Search for the cell housing the specified text and yield its [x, y] center coordinate. 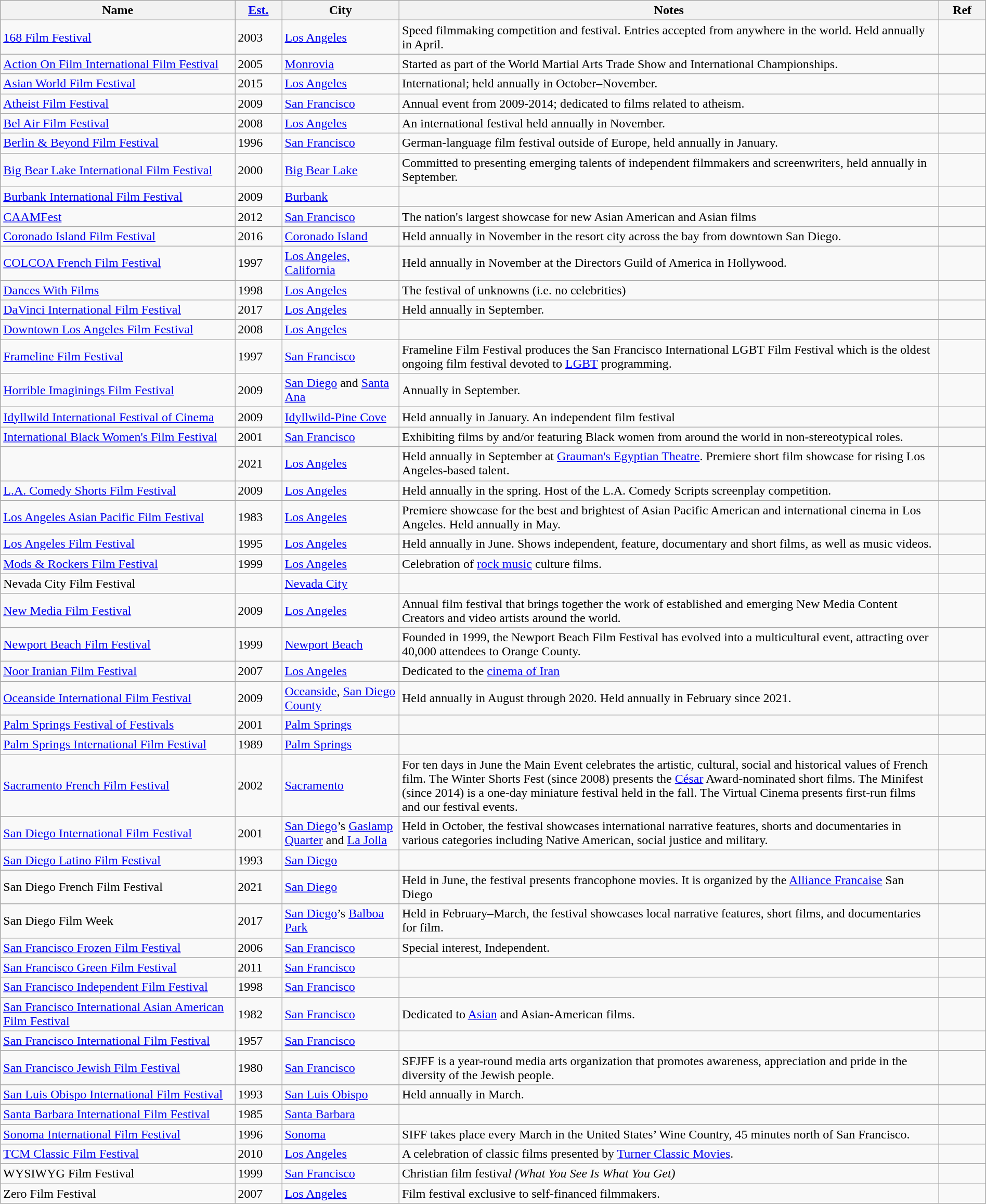
Dances With Films [118, 290]
Special interest, Independent. [669, 948]
1989 [258, 745]
San Diego Latino Film Festival [118, 860]
Ref [962, 10]
Horrible Imaginings Film Festival [118, 390]
Held annually in March. [669, 1094]
Founded in 1999, the Newport Beach Film Festival has evolved into a multicultural event, attracting over 40,000 attendees to Orange County. [669, 644]
1995 [258, 544]
San Diego Film Week [118, 921]
The nation's largest showcase for new Asian American and Asian films [669, 216]
WYSIWYG Film Festival [118, 1174]
168 Film Festival [118, 37]
Held annually in January. An independent film festival [669, 417]
Sacramento [341, 785]
Los Angeles, California [341, 263]
German-language film festival outside of Europe, held annually in January. [669, 143]
SIFF takes place every March in the United States’ Wine Country, 45 minutes north of San Francisco. [669, 1134]
Los Angeles Asian Pacific Film Festival [118, 517]
Coronado Island [341, 236]
1985 [258, 1114]
Annual event from 2009-2014; dedicated to films related to atheism. [669, 103]
San Diego’s Balboa Park [341, 921]
2003 [258, 37]
San Diego and Santa Ana [341, 390]
Oceanside, San Diego County [341, 698]
Held annually in September at Grauman's Egyptian Theatre. Premiere short film showcase for rising Los Angeles-based talent. [669, 464]
Burbank [341, 197]
Est. [258, 10]
San Francisco International Asian American Film Festival [118, 1014]
SFJFF is a year-round media arts organization that promotes awareness, appreciation and pride in the diversity of the Jewish people. [669, 1067]
San Luis Obispo International Film Festival [118, 1094]
2011 [258, 967]
San Francisco International Film Festival [118, 1041]
2002 [258, 785]
Los Angeles Film Festival [118, 544]
City [341, 10]
1983 [258, 517]
Noor Iranian Film Festival [118, 671]
1980 [258, 1067]
Downtown Los Angeles Film Festival [118, 330]
2000 [258, 170]
Big Bear Lake [341, 170]
TCM Classic Film Festival [118, 1154]
2010 [258, 1154]
2006 [258, 948]
Monrovia [341, 64]
L.A. Comedy Shorts Film Festival [118, 490]
2012 [258, 216]
San Francisco Jewish Film Festival [118, 1067]
The festival of unknowns (i.e. no celebrities) [669, 290]
Newport Beach Film Festival [118, 644]
International Black Women's Film Festival [118, 437]
Nevada City Film Festival [118, 584]
Speed filmmaking competition and festival. Entries accepted from anywhere in the world. Held annually in April. [669, 37]
Held annually in November at the Directors Guild of America in Hollywood. [669, 263]
Held in February–March, the festival showcases local narrative features, short films, and documentaries for film. [669, 921]
Idyllwild International Festival of Cinema [118, 417]
2005 [258, 64]
Big Bear Lake International Film Festival [118, 170]
Christian film festival (What You See Is What You Get) [669, 1174]
Santa Barbara [341, 1114]
Started as part of the World Martial Arts Trade Show and International Championships. [669, 64]
Atheist Film Festival [118, 103]
Asian World Film Festival [118, 84]
Name [118, 10]
Held in June, the festival presents francophone movies. It is organized by the Alliance Francaise San Diego [669, 887]
New Media Film Festival [118, 611]
San Diego International Film Festival [118, 833]
Coronado Island Film Festival [118, 236]
International; held annually in October–November. [669, 84]
Idyllwild-Pine Cove [341, 417]
Sonoma International Film Festival [118, 1134]
Exhibiting films by and/or featuring Black women from around the world in non-stereotypical roles. [669, 437]
Celebration of rock music culture films. [669, 564]
Committed to presenting emerging talents of independent filmmakers and screenwriters, held annually in September. [669, 170]
Palm Springs International Film Festival [118, 745]
San Diego’s Gaslamp Quarter and La Jolla [341, 833]
Bel Air Film Festival [118, 123]
DaVinci International Film Festival [118, 310]
Santa Barbara International Film Festival [118, 1114]
Mods & Rockers Film Festival [118, 564]
Oceanside International Film Festival [118, 698]
Action On Film International Film Festival [118, 64]
Frameline Film Festival [118, 357]
San Luis Obispo [341, 1094]
Burbank International Film Festival [118, 197]
Held annually in June. Shows independent, feature, documentary and short films, as well as music videos. [669, 544]
Annually in September. [669, 390]
Held annually in September. [669, 310]
Newport Beach [341, 644]
San Francisco Green Film Festival [118, 967]
CAAMFest [118, 216]
Nevada City [341, 584]
San Francisco Frozen Film Festival [118, 948]
An international festival held annually in November. [669, 123]
Premiere showcase for the best and brightest of Asian Pacific American and international cinema in Los Angeles. Held annually in May. [669, 517]
Notes [669, 10]
San Francisco Independent Film Festival [118, 987]
COLCOA French Film Festival [118, 263]
2015 [258, 84]
A celebration of classic films presented by Turner Classic Movies. [669, 1154]
San Diego French Film Festival [118, 887]
Dedicated to the cinema of Iran [669, 671]
Sacramento French Film Festival [118, 785]
1982 [258, 1014]
Dedicated to Asian and Asian-American films. [669, 1014]
Held annually in November in the resort city across the bay from downtown San Diego. [669, 236]
Film festival exclusive to self-financed filmmakers. [669, 1194]
2016 [258, 236]
Berlin & Beyond Film Festival [118, 143]
Annual film festival that brings together the work of established and emerging New Media Content Creators and video artists around the world. [669, 611]
Palm Springs Festival of Festivals [118, 725]
Held annually in the spring. Host of the L.A. Comedy Scripts screenplay competition. [669, 490]
Sonoma [341, 1134]
Held annually in August through 2020. Held annually in February since 2021. [669, 698]
Zero Film Festival [118, 1194]
1957 [258, 1041]
